Capture the cell that displays the provided text and extract its (X, Y) central coordinate. 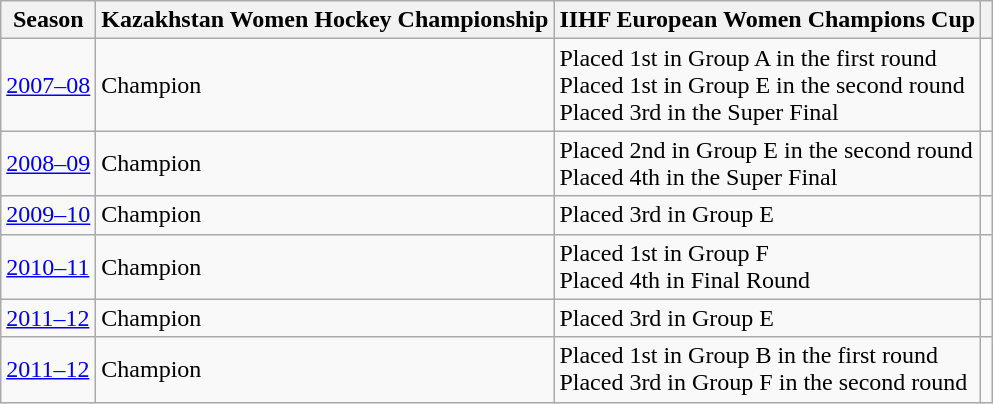
2010–11 (48, 266)
2007–08 (48, 85)
Placed 1st in Group A in the first roundPlaced 1st in Group E in the second roundPlaced 3rd in the Super Final (768, 85)
IIHF European Women Champions Cup (768, 20)
2008–09 (48, 164)
Placed 1st in Group FPlaced 4th in Final Round (768, 266)
2009–10 (48, 215)
Placed 2nd in Group E in the second roundPlaced 4th in the Super Final (768, 164)
Season (48, 20)
Placed 1st in Group B in the first roundPlaced 3rd in Group F in the second round (768, 370)
Kazakhstan Women Hockey Championship (325, 20)
